Output the [X, Y] coordinate of the center of the cell containing the given text.  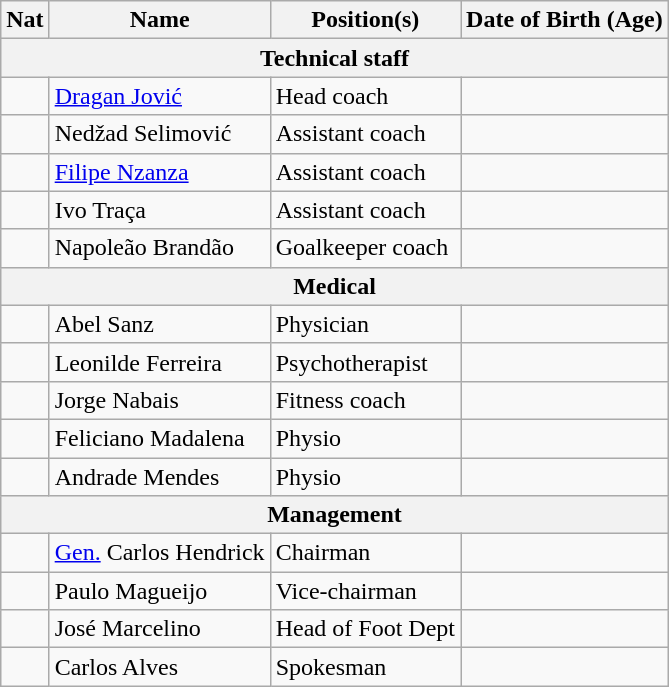
Dragan Jović [160, 96]
Psychotherapist [365, 362]
Head coach [365, 96]
Abel Sanz [160, 324]
Spokesman [365, 667]
Napoleão Brandão [160, 248]
Date of Birth (Age) [565, 20]
Gen. Carlos Hendrick [160, 553]
Nat [25, 20]
Management [334, 515]
Chairman [365, 553]
Filipe Nzanza [160, 172]
Feliciano Madalena [160, 438]
Jorge Nabais [160, 400]
Fitness coach [365, 400]
Andrade Mendes [160, 477]
Vice-chairman [365, 591]
José Marcelino [160, 629]
Paulo Magueijo [160, 591]
Physician [365, 324]
Leonilde Ferreira [160, 362]
Carlos Alves [160, 667]
Medical [334, 286]
Goalkeeper coach [365, 248]
Nedžad Selimović [160, 134]
Ivo Traça [160, 210]
Position(s) [365, 20]
Head of Foot Dept [365, 629]
Technical staff [334, 58]
Name [160, 20]
